Search for the cell housing the specified text and yield its [X, Y] center coordinate. 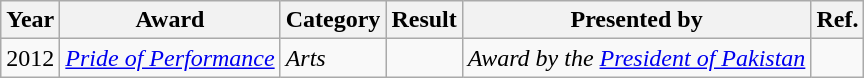
Category [333, 20]
Pride of Performance [170, 58]
2012 [30, 58]
Result [424, 20]
Award [170, 20]
Year [30, 20]
Award by the President of Pakistan [636, 58]
Ref. [838, 20]
Arts [333, 58]
Presented by [636, 20]
